Output the (X, Y) coordinate of the center of the cell containing the given text.  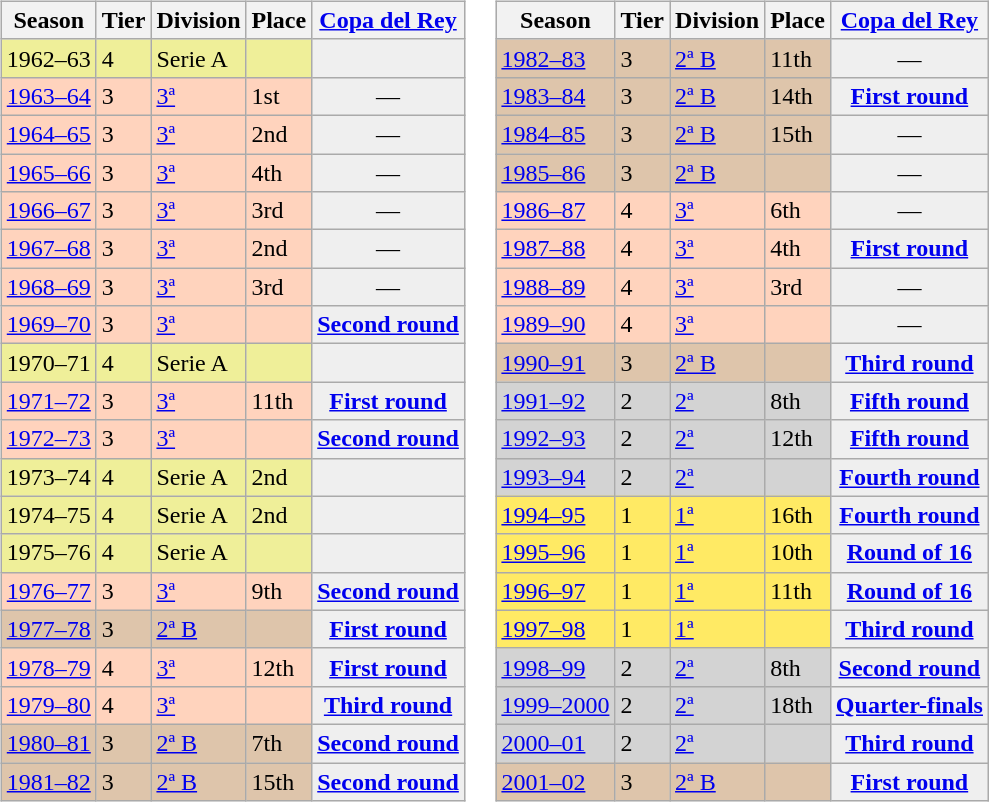
16th (798, 515)
1976–77 (48, 591)
1997–98 (556, 629)
1962–63 (48, 58)
1981–82 (48, 781)
1964–65 (48, 134)
1971–72 (48, 401)
1992–93 (556, 439)
1966–67 (48, 211)
1990–91 (556, 363)
1st (279, 96)
Quarter-finals (909, 705)
1970–71 (48, 363)
1986–87 (556, 211)
6th (798, 211)
1969–70 (48, 325)
1985–86 (556, 173)
1994–95 (556, 515)
1973–74 (48, 477)
1987–88 (556, 249)
1963–64 (48, 96)
7th (279, 743)
1998–99 (556, 667)
1982–83 (556, 58)
1993–94 (556, 477)
1975–76 (48, 553)
1984–85 (556, 134)
1977–78 (48, 629)
1968–69 (48, 287)
1991–92 (556, 401)
2001–02 (556, 781)
14th (798, 96)
1974–75 (48, 515)
1996–97 (556, 591)
1980–81 (48, 743)
2000–01 (556, 743)
1967–68 (48, 249)
1979–80 (48, 705)
1999–2000 (556, 705)
10th (798, 553)
1972–73 (48, 439)
9th (279, 591)
18th (798, 705)
1989–90 (556, 325)
1995–96 (556, 553)
1965–66 (48, 173)
1983–84 (556, 96)
1978–79 (48, 667)
1988–89 (556, 287)
